From the cell containing the given text, extract its center point as [X, Y] coordinate. 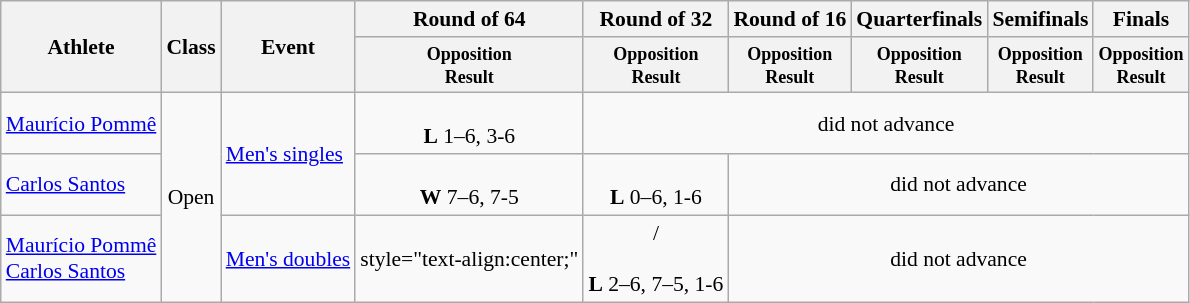
Round of 32 [656, 19]
Maurício Pommê [82, 124]
style="text-align:center;" [469, 258]
Class [190, 47]
W 7–6, 7-5 [469, 184]
Semifinals [1040, 19]
Round of 64 [469, 19]
L 1–6, 3-6 [469, 124]
Men's doubles [288, 258]
Round of 16 [790, 19]
L 0–6, 1-6 [656, 184]
Finals [1140, 19]
Men's singles [288, 154]
Athlete [82, 47]
Event [288, 47]
Carlos Santos [82, 184]
/ L 2–6, 7–5, 1-6 [656, 258]
Open [190, 198]
Maurício Pommê Carlos Santos [82, 258]
Quarterfinals [919, 19]
